Locate the cell with the specified text and output its (X, Y) center coordinate. 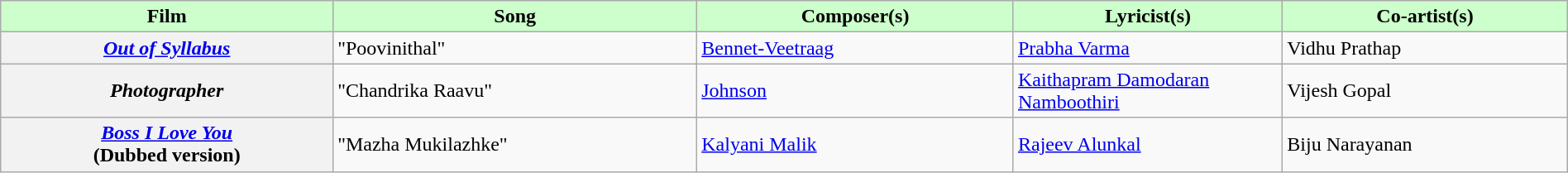
Lyricist(s) (1148, 17)
"Poovinithal" (515, 48)
Biju Narayanan (1425, 144)
Rajeev Alunkal (1148, 144)
Co-artist(s) (1425, 17)
Vidhu Prathap (1425, 48)
Johnson (855, 91)
Kaithapram Damodaran Namboothiri (1148, 91)
Bennet-Veetraag (855, 48)
Film (167, 17)
Boss I Love You(Dubbed version) (167, 144)
"Chandrika Raavu" (515, 91)
Prabha Varma (1148, 48)
Photographer (167, 91)
Composer(s) (855, 17)
Out of Syllabus (167, 48)
Kalyani Malik (855, 144)
Song (515, 17)
Vijesh Gopal (1425, 91)
"Mazha Mukilazhke" (515, 144)
